Locate the cell with the specified text and output its [X, Y] center coordinate. 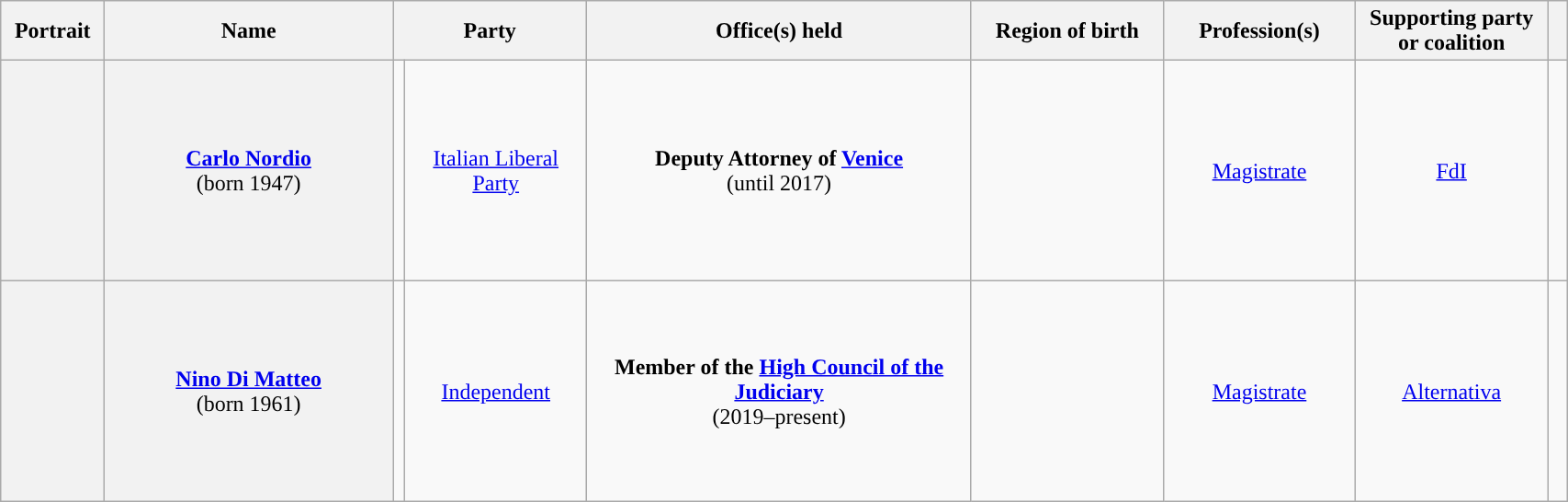
Member of the High Council of the Judiciary(2019–present) [779, 392]
Name [249, 31]
Party [491, 31]
Office(s) held [779, 31]
Region of birth [1067, 31]
Profession(s) [1258, 31]
FdI [1451, 171]
Carlo Nordio(born 1947) [249, 171]
Deputy Attorney of Venice(until 2017) [779, 171]
Supporting party or coalition [1451, 31]
Independent [496, 392]
Alternativa [1451, 392]
Portrait [53, 31]
Italian Liberal Party [496, 171]
Nino Di Matteo(born 1961) [249, 392]
